Pinpoint the cell where the given text exists, returning its (x, y) midpoint coordinate. 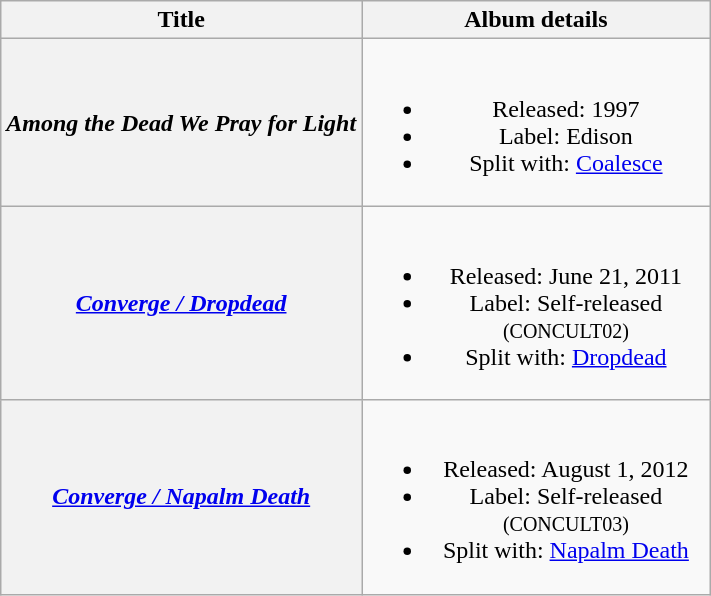
Converge / Napalm Death (182, 497)
Released: 1997Label: EdisonSplit with: Coalesce (536, 122)
Album details (536, 20)
Converge / Dropdead (182, 303)
Released: August 1, 2012Label: Self-released (CONCULT03)Split with: Napalm Death (536, 497)
Released: June 21, 2011Label: Self-released (CONCULT02)Split with: Dropdead (536, 303)
Among the Dead We Pray for Light (182, 122)
Title (182, 20)
